Search for the cell housing the specified text and yield its [x, y] center coordinate. 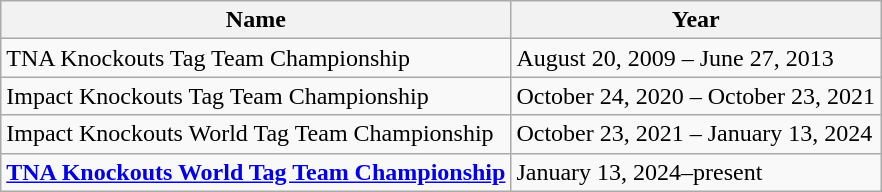
Name [256, 20]
Impact Knockouts Tag Team Championship [256, 96]
Year [696, 20]
August 20, 2009 – June 27, 2013 [696, 58]
October 23, 2021 – January 13, 2024 [696, 134]
TNA Knockouts World Tag Team Championship [256, 172]
October 24, 2020 – October 23, 2021 [696, 96]
Impact Knockouts World Tag Team Championship [256, 134]
January 13, 2024–present [696, 172]
TNA Knockouts Tag Team Championship [256, 58]
